Detect which cell encompasses the target text, then output its (X, Y) center coordinate. 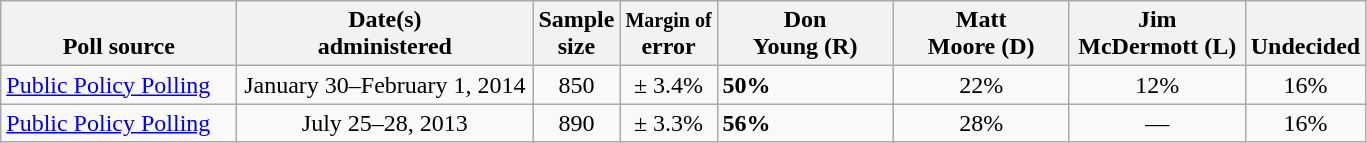
± 3.4% (668, 85)
— (1157, 123)
Undecided (1305, 34)
50% (805, 85)
Poll source (119, 34)
850 (576, 85)
56% (805, 123)
MattMoore (D) (981, 34)
Margin oferror (668, 34)
12% (1157, 85)
DonYoung (R) (805, 34)
28% (981, 123)
Samplesize (576, 34)
JimMcDermott (L) (1157, 34)
Date(s)administered (385, 34)
July 25–28, 2013 (385, 123)
22% (981, 85)
890 (576, 123)
± 3.3% (668, 123)
January 30–February 1, 2014 (385, 85)
